Pinpoint the cell where the given text exists, returning its (x, y) midpoint coordinate. 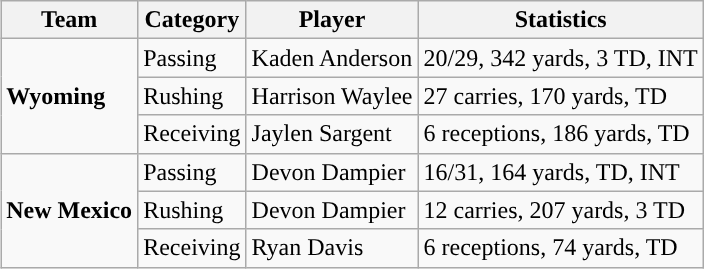
20/29, 342 yards, 3 TD, INT (560, 58)
Team (70, 20)
Kaden Anderson (332, 58)
New Mexico (70, 210)
16/31, 164 yards, TD, INT (560, 172)
Harrison Waylee (332, 96)
Jaylen Sargent (332, 134)
6 receptions, 186 yards, TD (560, 134)
Ryan Davis (332, 248)
6 receptions, 74 yards, TD (560, 248)
12 carries, 207 yards, 3 TD (560, 210)
Wyoming (70, 96)
Category (192, 20)
Statistics (560, 20)
27 carries, 170 yards, TD (560, 96)
Player (332, 20)
